Pinpoint the cell where the given text exists, returning its (X, Y) midpoint coordinate. 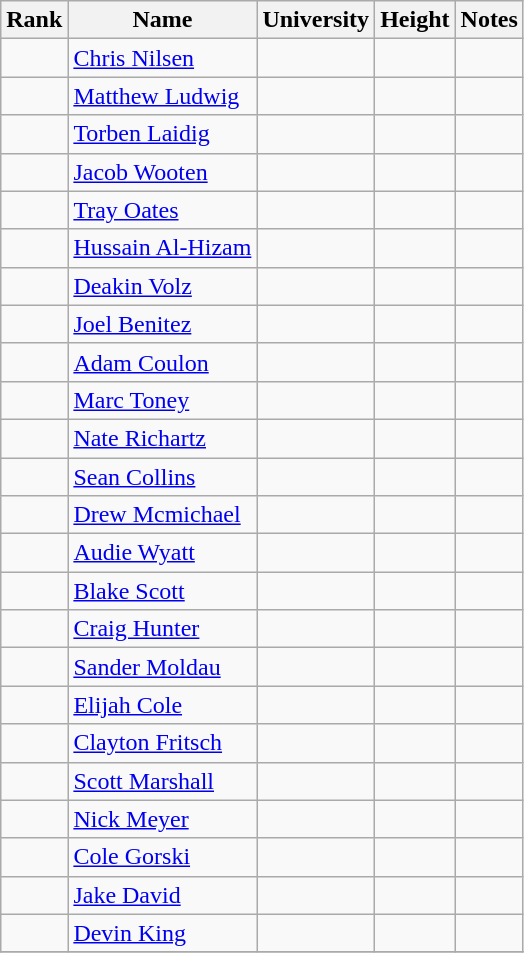
Drew Mcmichael (162, 515)
Tray Oates (162, 210)
Torben Laidig (162, 134)
Scott Marshall (162, 781)
Name (162, 20)
Deakin Volz (162, 286)
Marc Toney (162, 400)
Height (415, 20)
Matthew Ludwig (162, 96)
Rank (34, 20)
Joel Benitez (162, 324)
Blake Scott (162, 591)
Elijah Cole (162, 705)
Jacob Wooten (162, 172)
Sean Collins (162, 477)
Clayton Fritsch (162, 743)
Chris Nilsen (162, 58)
Adam Coulon (162, 362)
Hussain Al-Hizam (162, 248)
Audie Wyatt (162, 553)
Jake David (162, 895)
Craig Hunter (162, 629)
Cole Gorski (162, 857)
Sander Moldau (162, 667)
Nick Meyer (162, 819)
Notes (489, 20)
Devin King (162, 933)
University (316, 20)
Nate Richartz (162, 438)
